Return the [x, y] coordinate for the center point of the cell that contains the specified text.  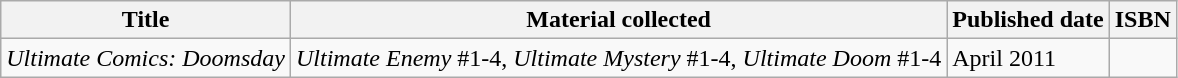
April 2011 [1028, 58]
Material collected [618, 20]
Title [146, 20]
Published date [1028, 20]
Ultimate Enemy #1-4, Ultimate Mystery #1-4, Ultimate Doom #1-4 [618, 58]
ISBN [1142, 20]
Ultimate Comics: Doomsday [146, 58]
